Capture the cell that displays the provided text and extract its (x, y) central coordinate. 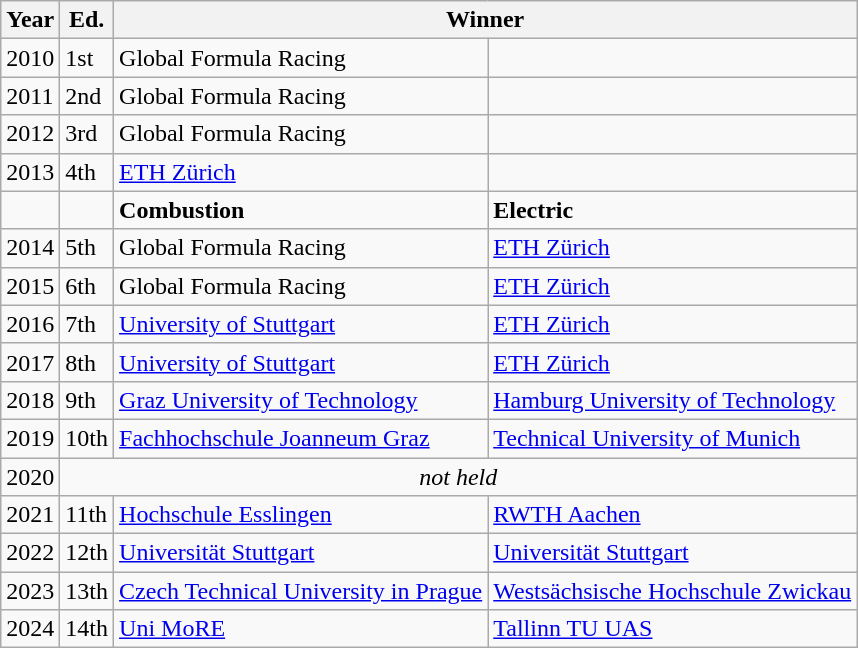
Uni MoRE (301, 629)
2023 (30, 591)
2022 (30, 553)
3rd (87, 134)
13th (87, 591)
Combustion (301, 210)
2017 (30, 362)
2015 (30, 286)
Ed. (87, 20)
Hamburg University of Technology (672, 400)
2010 (30, 58)
Technical University of Munich (672, 438)
Hochschule Esslingen (301, 515)
Graz University of Technology (301, 400)
2020 (30, 477)
2018 (30, 400)
12th (87, 553)
11th (87, 515)
Fachhochschule Joanneum Graz (301, 438)
7th (87, 324)
6th (87, 286)
4th (87, 172)
2014 (30, 248)
2021 (30, 515)
5th (87, 248)
RWTH Aachen (672, 515)
9th (87, 400)
not held (458, 477)
10th (87, 438)
2013 (30, 172)
1st (87, 58)
2019 (30, 438)
2024 (30, 629)
2nd (87, 96)
Winner (486, 20)
Westsächsische Hochschule Zwickau (672, 591)
14th (87, 629)
Year (30, 20)
8th (87, 362)
2016 (30, 324)
Electric (672, 210)
Czech Technical University in Prague (301, 591)
Tallinn TU UAS (672, 629)
2011 (30, 96)
2012 (30, 134)
